For the text-containing cell, return its midpoint in (x, y) coordinate format. 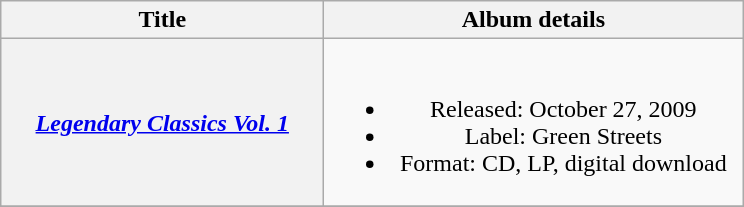
Title (162, 20)
Album details (534, 20)
Released: October 27, 2009Label: Green StreetsFormat: CD, LP, digital download (534, 122)
Legendary Classics Vol. 1 (162, 122)
